Provide the (X, Y) coordinate of the cell's center where the given text is located.  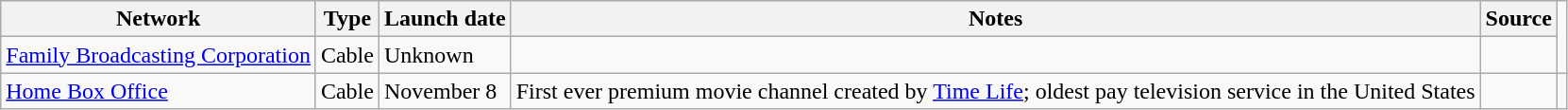
First ever premium movie channel created by Time Life; oldest pay television service in the United States (995, 91)
November 8 (445, 91)
Notes (995, 19)
Unknown (445, 55)
Home Box Office (159, 91)
Launch date (445, 19)
Family Broadcasting Corporation (159, 55)
Source (1518, 19)
Network (159, 19)
Type (347, 19)
